Output the (x, y) coordinate of the center of the cell containing the given text.  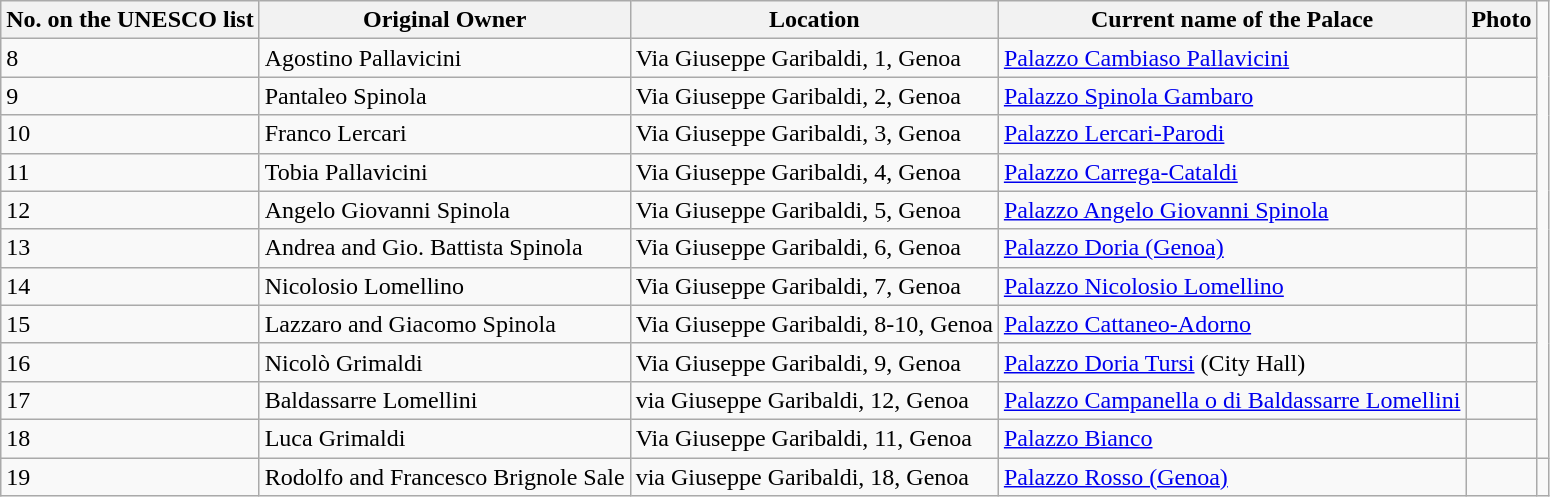
Palazzo Lercari-Parodi (1232, 134)
8 (130, 58)
Via Giuseppe Garibaldi, 1, Genoa (814, 58)
Agostino Pallavicini (444, 58)
Pantaleo Spinola (444, 96)
Palazzo Carrega-Cataldi (1232, 172)
Palazzo Bianco (1232, 438)
Original Owner (444, 20)
Via Giuseppe Garibaldi, 7, Genoa (814, 286)
Palazzo Nicolosio Lomellino (1232, 286)
14 (130, 286)
9 (130, 96)
Via Giuseppe Garibaldi, 6, Genoa (814, 248)
Palazzo Doria (Genoa) (1232, 248)
17 (130, 400)
15 (130, 324)
Location (814, 20)
Current name of the Palace (1232, 20)
Franco Lercari (444, 134)
Via Giuseppe Garibaldi, 5, Genoa (814, 210)
Palazzo Rosso (Genoa) (1232, 477)
Nicolò Grimaldi (444, 362)
via Giuseppe Garibaldi, 18, Genoa (814, 477)
Palazzo Doria Tursi (City Hall) (1232, 362)
11 (130, 172)
Photo (1502, 20)
13 (130, 248)
Palazzo Angelo Giovanni Spinola (1232, 210)
19 (130, 477)
Via Giuseppe Garibaldi, 4, Genoa (814, 172)
Via Giuseppe Garibaldi, 2, Genoa (814, 96)
Via Giuseppe Garibaldi, 8-10, Genoa (814, 324)
10 (130, 134)
Tobia Pallavicini (444, 172)
Via Giuseppe Garibaldi, 3, Genoa (814, 134)
Palazzo Campanella o di Baldassarre Lomellini (1232, 400)
Palazzo Spinola Gambaro (1232, 96)
Palazzo Cattaneo-Adorno (1232, 324)
Luca Grimaldi (444, 438)
Nicolosio Lomellino (444, 286)
Lazzaro and Giacomo Spinola (444, 324)
No. on the UNESCO list (130, 20)
Angelo Giovanni Spinola (444, 210)
Rodolfo and Francesco Brignole Sale (444, 477)
16 (130, 362)
18 (130, 438)
Via Giuseppe Garibaldi, 9, Genoa (814, 362)
Baldassarre Lomellini (444, 400)
Via Giuseppe Garibaldi, 11, Genoa (814, 438)
12 (130, 210)
via Giuseppe Garibaldi, 12, Genoa (814, 400)
Palazzo Cambiaso Pallavicini (1232, 58)
Andrea and Gio. Battista Spinola (444, 248)
